From the cell containing the given text, extract its center point as (x, y) coordinate. 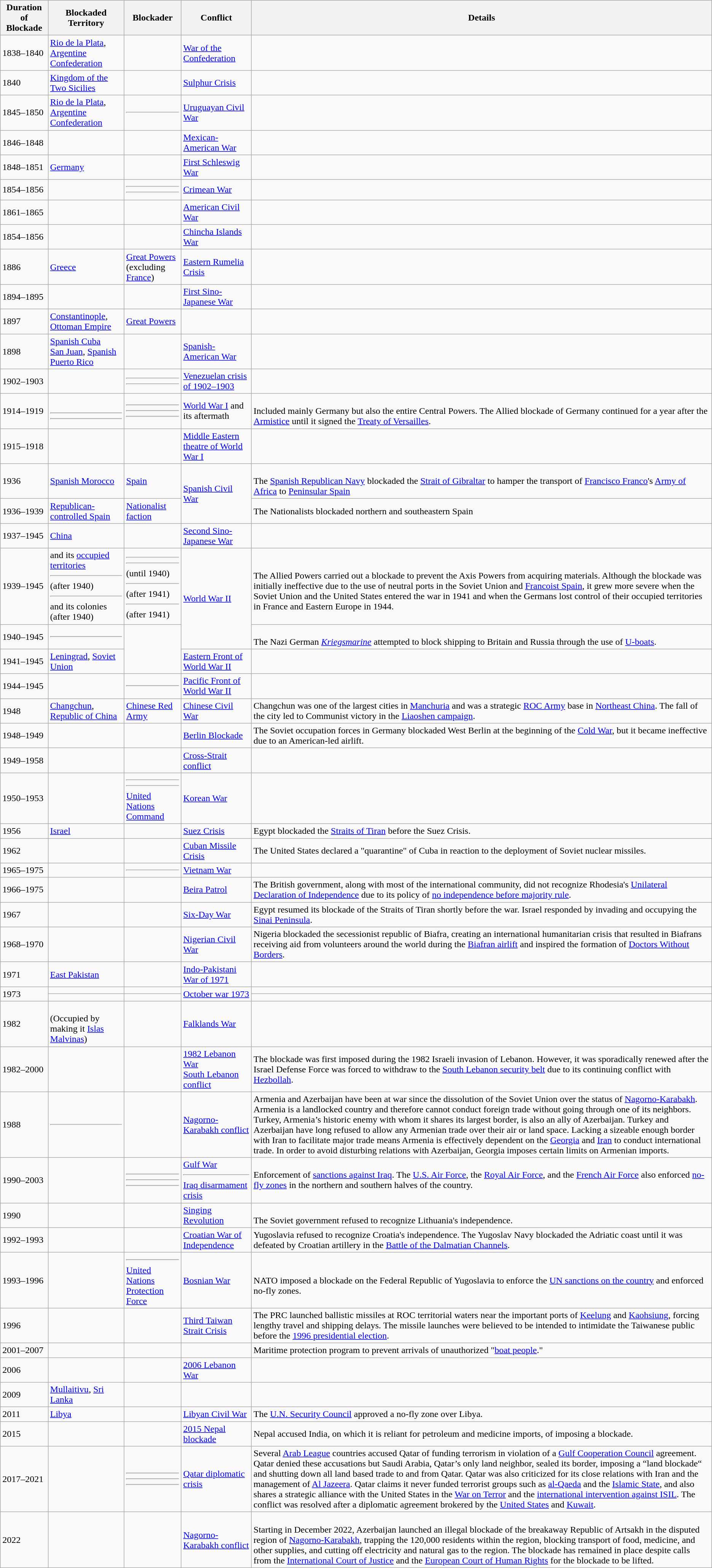
1968–1970 (24, 945)
Chinese Civil War (216, 711)
1988 (24, 1124)
Venezuelan crisis of 1902–1903 (216, 381)
1990–2003 (24, 1180)
1902–1903 (24, 381)
NATO imposed a blockade on the Federal Republic of Yugoslavia to enforce the UN sanctions on the country and enforced no-fly zones. (482, 1280)
Crimean War (216, 189)
Eastern Front of World War II (216, 661)
The Soviet government refused to recognize Lithuania's independence. (482, 1215)
Spanish Morocco (86, 481)
United Nations Command (153, 798)
1898 (24, 351)
Leningrad, Soviet Union (86, 661)
Great Powers (153, 321)
World War I and its aftermath (216, 411)
Republican-controlled Spain (86, 511)
(Occupied by making it Islas Malvinas) (86, 1024)
Israel (86, 831)
Mexican-American War (216, 142)
1948–1949 (24, 736)
World War II (216, 599)
Indo-Pakistani War of 1971 (216, 975)
Chinese Red Army (153, 711)
1936 (24, 481)
Blockaded Territory (86, 18)
War of the Confederation (216, 53)
1982 (24, 1024)
Libya (86, 1414)
Spanish Cuba San Juan, Spanish Puerto Rico (86, 351)
1915–1918 (24, 446)
First Sino-Japanese War (216, 297)
Maritime protection program to prevent arrivals of unauthorized "boat people." (482, 1350)
1956 (24, 831)
Six-Day War (216, 914)
Korean War (216, 798)
Bosnian War (216, 1280)
Third Taiwan Strait Crisis (216, 1325)
Greece (86, 267)
Falklands War (216, 1024)
1940–1945 (24, 637)
Second Sino-Japanese War (216, 536)
1949–1958 (24, 760)
2015 Nepal blockade (216, 1434)
1990 (24, 1215)
2015 (24, 1434)
1848–1851 (24, 167)
Details (482, 18)
1937–1945 (24, 536)
Uruguayan Civil War (216, 113)
1973 (24, 994)
Beira Patrol (216, 890)
and its occupied territories (after 1940) and its colonies (after 1940) (86, 586)
1939–1945 (24, 586)
Berlin Blockade (216, 736)
Egypt blockaded the Straits of Tiran before the Suez Crisis. (482, 831)
1914–1919 (24, 411)
Great Powers (excluding France) (153, 267)
Libyan Civil War (216, 1414)
1965–1975 (24, 870)
2022 (24, 1540)
(until 1940) (after 1941) (after 1941) (153, 586)
Nationalist faction (153, 511)
1993–1996 (24, 1280)
Gulf WarIraq disarmament crisis (216, 1180)
1948 (24, 711)
2011 (24, 1414)
1941–1945 (24, 661)
Pacific Front of World War II (216, 686)
2009 (24, 1395)
American Civil War (216, 212)
East Pakistan (86, 975)
The Nationalists blockaded northern and southeastern Spain (482, 511)
2017–2021 (24, 1479)
1962 (24, 851)
1846–1848 (24, 142)
1982 Lebanon WarSouth Lebanon conflict (216, 1069)
2006 (24, 1369)
Kingdom of the Two Sicilies (86, 83)
1967 (24, 914)
October war 1973 (216, 994)
Singing Revolution (216, 1215)
Cross-Strait conflict (216, 760)
The U.N. Security Council approved a no-fly zone over Libya. (482, 1414)
1845–1850 (24, 113)
1861–1865 (24, 212)
Egypt resumed its blockade of the Straits of Tiran shortly before the war. Israel responded by invading and occupying the Sinai Peninsula. (482, 914)
1982–2000 (24, 1069)
Spanish-American War (216, 351)
1838–1840 (24, 53)
Spanish Civil War (216, 494)
Qatar diplomatic crisis (216, 1479)
The United States declared a "quarantine" of Cuba in reaction to the deployment of Soviet nuclear missiles. (482, 851)
Mullaitivu, Sri Lanka (86, 1395)
Constantinople, Ottoman Empire (86, 321)
1886 (24, 267)
1996 (24, 1325)
1944–1945 (24, 686)
The Spanish Republican Navy blockaded the Strait of Gibraltar to hamper the transport of Francisco Franco's Army of Africa to Peninsular Spain (482, 481)
1936–1939 (24, 511)
First Schleswig War (216, 167)
United Nations Protection Force (153, 1280)
Cuban Missile Crisis (216, 851)
1897 (24, 321)
The Nazi German Kriegsmarine attempted to block shipping to Britain and Russia through the use of U-boats. (482, 637)
Germany (86, 167)
Conflict (216, 18)
1840 (24, 83)
Sulphur Crisis (216, 83)
1966–1975 (24, 890)
2001–2007 (24, 1350)
Suez Crisis (216, 831)
1971 (24, 975)
Nepal accused India, on which it is reliant for petroleum and medicine imports, of imposing a blockade. (482, 1434)
Middle Eastern theatre of World War I (216, 446)
Eastern Rumelia Crisis (216, 267)
Nigerian Civil War (216, 945)
Duration of Blockade (24, 18)
2006 Lebanon War (216, 1369)
Croatian War of Independence (216, 1240)
1894–1895 (24, 297)
China (86, 536)
Vietnam War (216, 870)
1950–1953 (24, 798)
Changchun, Republic of China (86, 711)
Chincha Islands War (216, 237)
Blockader (153, 18)
Spain (153, 481)
1992–1993 (24, 1240)
